Capture the cell that displays the provided text and extract its [x, y] central coordinate. 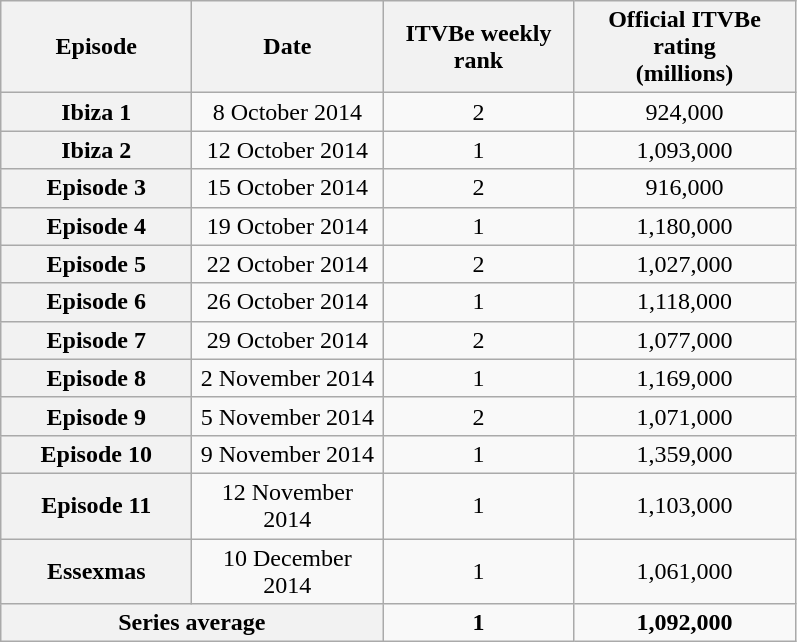
Episode 11 [96, 506]
Episode 7 [96, 340]
Date [288, 47]
Episode 6 [96, 302]
1,093,000 [684, 150]
10 December 2014 [288, 570]
Ibiza 2 [96, 150]
1,077,000 [684, 340]
1,103,000 [684, 506]
Episode 9 [96, 416]
Episode 3 [96, 188]
12 November 2014 [288, 506]
22 October 2014 [288, 264]
Episode 4 [96, 226]
Essexmas [96, 570]
1,169,000 [684, 378]
1,071,000 [684, 416]
Ibiza 1 [96, 112]
Official ITVBe rating(millions) [684, 47]
19 October 2014 [288, 226]
ITVBe weekly rank [478, 47]
Episode 8 [96, 378]
1,118,000 [684, 302]
Episode 10 [96, 454]
1,061,000 [684, 570]
8 October 2014 [288, 112]
1,359,000 [684, 454]
Episode [96, 47]
15 October 2014 [288, 188]
9 November 2014 [288, 454]
916,000 [684, 188]
1,180,000 [684, 226]
Series average [192, 623]
2 November 2014 [288, 378]
29 October 2014 [288, 340]
5 November 2014 [288, 416]
924,000 [684, 112]
Episode 5 [96, 264]
1,027,000 [684, 264]
12 October 2014 [288, 150]
26 October 2014 [288, 302]
1,092,000 [684, 623]
